Search for the cell housing the specified text and yield its (X, Y) center coordinate. 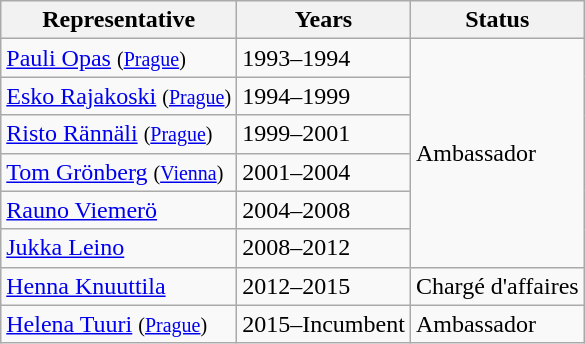
Years (324, 20)
Tom Grönberg (Vienna) (119, 172)
2004–2008 (324, 210)
2001–2004 (324, 172)
Helena Tuuri (Prague) (119, 324)
2012–2015 (324, 286)
Representative (119, 20)
Henna Knuuttila (119, 286)
Rauno Viemerö (119, 210)
Risto Rännäli (Prague) (119, 134)
1994–1999 (324, 96)
Chargé d'affaires (497, 286)
1999–2001 (324, 134)
Esko Rajakoski (Prague) (119, 96)
Jukka Leino (119, 248)
2008–2012 (324, 248)
Pauli Opas (Prague) (119, 58)
1993–1994 (324, 58)
2015–Incumbent (324, 324)
Status (497, 20)
